Extract the [X, Y] coordinate from the center of the cell holding the provided text.  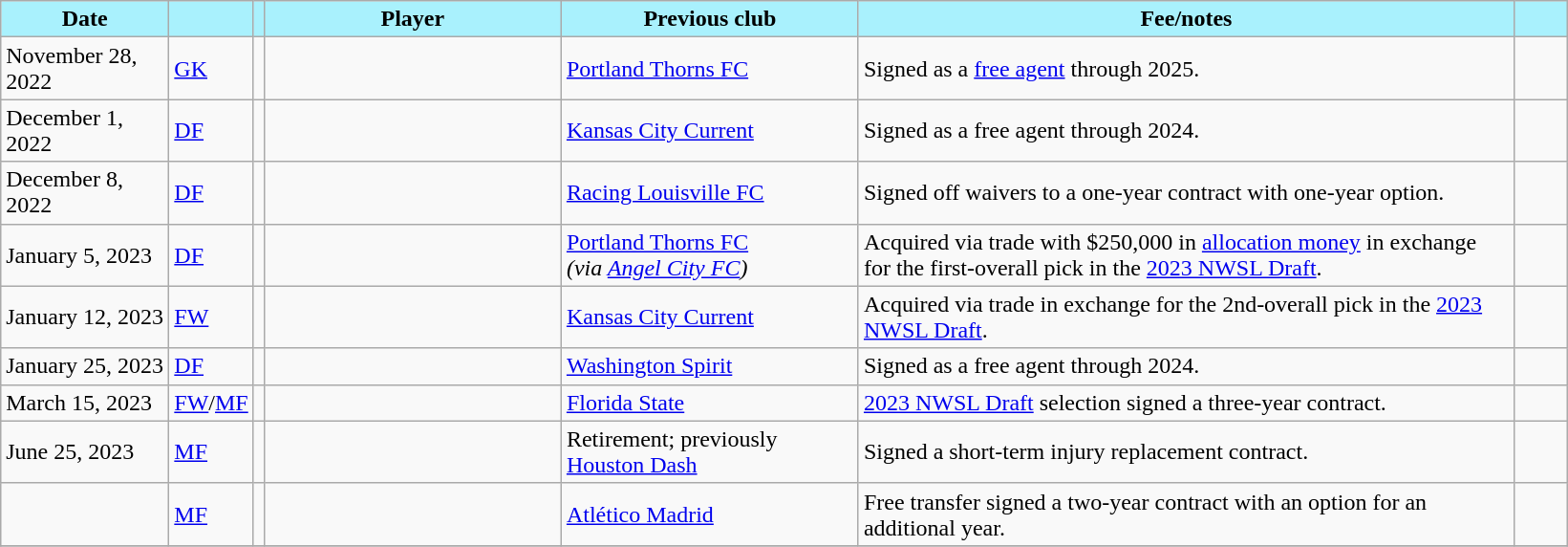
January 5, 2023 [85, 254]
2023 NWSL Draft selection signed a three-year contract. [1186, 403]
Player [413, 19]
November 28, 2022 [85, 69]
FW/MF [211, 403]
Atlético Madrid [709, 514]
Fee/notes [1186, 19]
Portland Thorns FC(via Angel City FC) [709, 254]
January 25, 2023 [85, 366]
Retirement; previously Houston Dash [709, 451]
December 8, 2022 [85, 193]
March 15, 2023 [85, 403]
Previous club [709, 19]
Signed a short-term injury replacement contract. [1186, 451]
Acquired via trade in exchange for the 2nd-overall pick in the 2023 NWSL Draft. [1186, 317]
June 25, 2023 [85, 451]
December 1, 2022 [85, 130]
Racing Louisville FC [709, 193]
Date [85, 19]
Free transfer signed a two-year contract with an option for an additional year. [1186, 514]
Florida State [709, 403]
FW [211, 317]
Portland Thorns FC [709, 69]
January 12, 2023 [85, 317]
Signed as a free agent through 2025. [1186, 69]
Signed off waivers to a one-year contract with one-year option. [1186, 193]
Acquired via trade with $250,000 in allocation money in exchange for the first-overall pick in the 2023 NWSL Draft. [1186, 254]
GK [211, 69]
Washington Spirit [709, 366]
